Return [X, Y] of the center of cell containing provided text 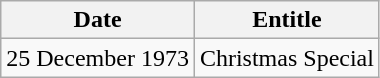
25 December 1973 [98, 58]
Christmas Special [286, 58]
Entitle [286, 20]
Date [98, 20]
